From the cell containing the given text, extract its center point as [X, Y] coordinate. 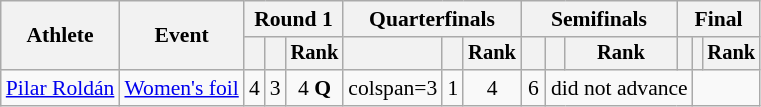
Quarterfinals [432, 19]
Pilar Roldán [60, 88]
Event [181, 36]
6 [534, 88]
colspan=3 [392, 88]
Women's foil [181, 88]
4 Q [315, 88]
Final [718, 19]
Semifinals [599, 19]
did not advance [620, 88]
3 [276, 88]
1 [452, 88]
Athlete [60, 36]
Round 1 [294, 19]
